Search for the cell housing the specified text and yield its (x, y) center coordinate. 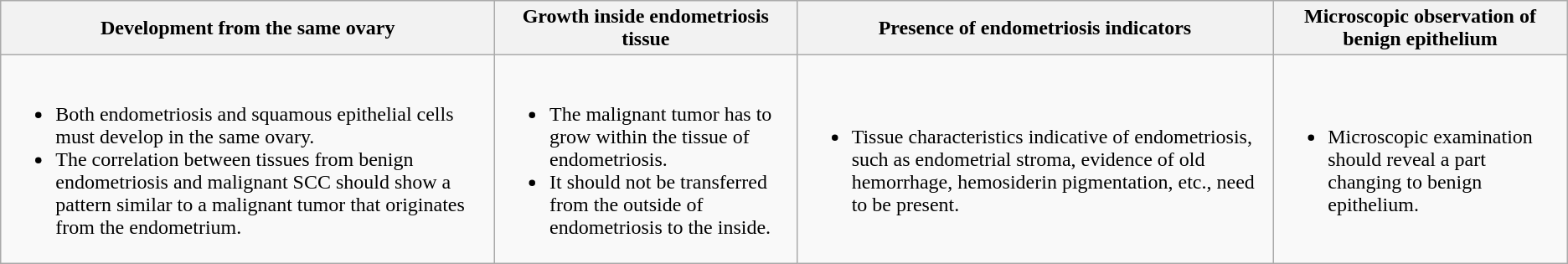
The malignant tumor has to grow within the tissue of endometriosis.It should not be transferred from the outside of endometriosis to the inside. (647, 159)
Microscopic examination should reveal a part changing to benign epithelium. (1421, 159)
Presence of endometriosis indicators (1035, 28)
Growth inside endometriosis tissue (647, 28)
Development from the same ovary (248, 28)
Microscopic observation of benign epithelium (1421, 28)
